For the text-containing cell, return its midpoint in (X, Y) coordinate format. 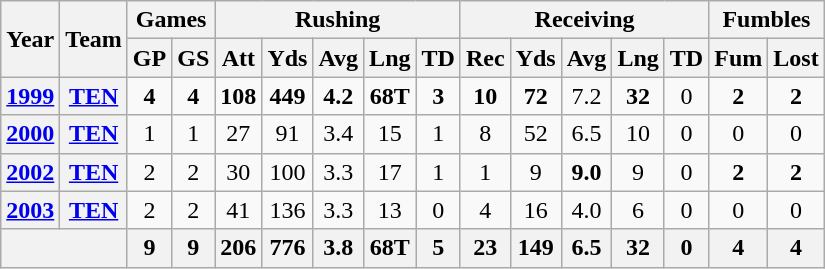
52 (536, 134)
5 (438, 248)
Team (94, 39)
Fum (738, 58)
23 (485, 248)
3.8 (338, 248)
GS (194, 58)
GP (149, 58)
3.4 (338, 134)
Games (170, 20)
4.0 (586, 210)
6 (638, 210)
15 (390, 134)
Rushing (338, 20)
72 (536, 96)
Year (30, 39)
149 (536, 248)
13 (390, 210)
Receiving (584, 20)
8 (485, 134)
449 (288, 96)
Lost (796, 58)
1999 (30, 96)
108 (238, 96)
2000 (30, 134)
30 (238, 172)
41 (238, 210)
16 (536, 210)
100 (288, 172)
776 (288, 248)
Rec (485, 58)
7.2 (586, 96)
3 (438, 96)
17 (390, 172)
9.0 (586, 172)
27 (238, 134)
91 (288, 134)
Fumbles (766, 20)
136 (288, 210)
4.2 (338, 96)
2002 (30, 172)
2003 (30, 210)
Att (238, 58)
206 (238, 248)
